Output the [X, Y] coordinate of the center of the cell containing the given text.  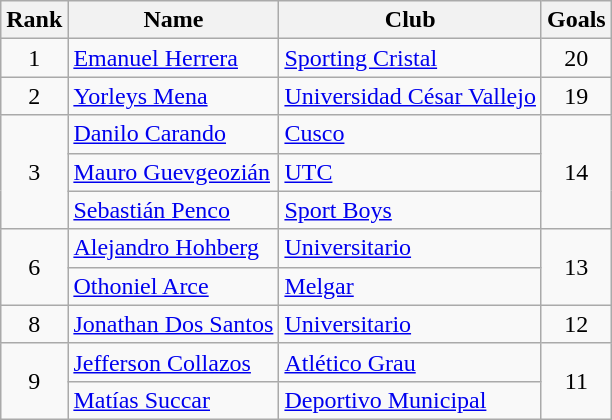
11 [576, 381]
8 [34, 324]
Deportivo Municipal [410, 400]
Atlético Grau [410, 362]
Sport Boys [410, 210]
Othoniel Arce [174, 286]
Club [410, 20]
Danilo Carando [174, 134]
Sporting Cristal [410, 58]
2 [34, 96]
Jonathan Dos Santos [174, 324]
9 [34, 381]
Rank [34, 20]
1 [34, 58]
19 [576, 96]
Matías Succar [174, 400]
UTC [410, 172]
3 [34, 172]
Alejandro Hohberg [174, 248]
Mauro Guevgeozián [174, 172]
Goals [576, 20]
Yorleys Mena [174, 96]
Jefferson Collazos [174, 362]
Universidad César Vallejo [410, 96]
13 [576, 267]
Cusco [410, 134]
Melgar [410, 286]
Emanuel Herrera [174, 58]
Sebastián Penco [174, 210]
14 [576, 172]
6 [34, 267]
20 [576, 58]
12 [576, 324]
Name [174, 20]
